Return [x, y] of the center of cell containing provided text 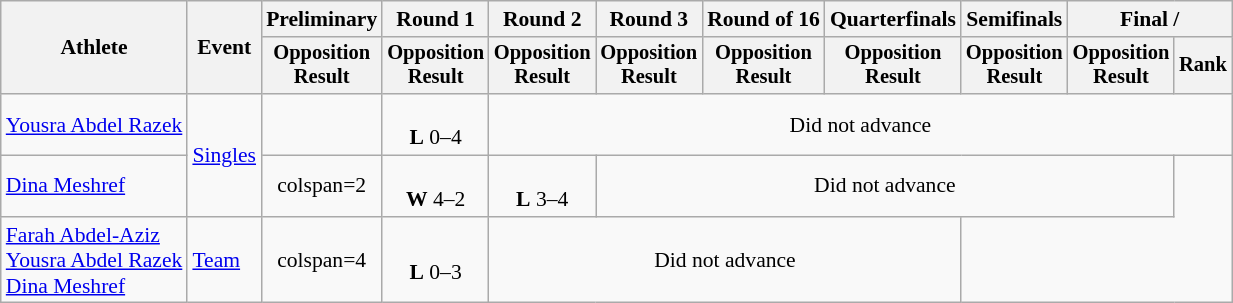
Quarterfinals [893, 19]
Preliminary [322, 19]
W 4–2 [436, 186]
Singles [224, 155]
Semifinals [1014, 19]
Dina Meshref [94, 186]
Round of 16 [764, 19]
Round 3 [650, 19]
Round 1 [436, 19]
L 0–4 [436, 124]
Rank [1203, 66]
Athlete [94, 48]
Event [224, 48]
Yousra Abdel Razek [94, 124]
colspan=2 [322, 186]
L 3–4 [542, 186]
Final / [1150, 19]
Round 2 [542, 19]
